Provide the (X, Y) coordinate of the cell's center where the given text is located.  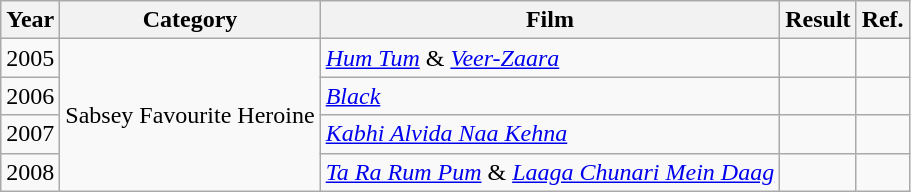
Ref. (882, 20)
Ta Ra Rum Pum & Laaga Chunari Mein Daag (550, 172)
2006 (30, 96)
2007 (30, 134)
Hum Tum & Veer-Zaara (550, 58)
2008 (30, 172)
Film (550, 20)
Black (550, 96)
2005 (30, 58)
Sabsey Favourite Heroine (190, 115)
Year (30, 20)
Result (818, 20)
Category (190, 20)
Kabhi Alvida Naa Kehna (550, 134)
